For the text-containing cell, return its midpoint in [x, y] coordinate format. 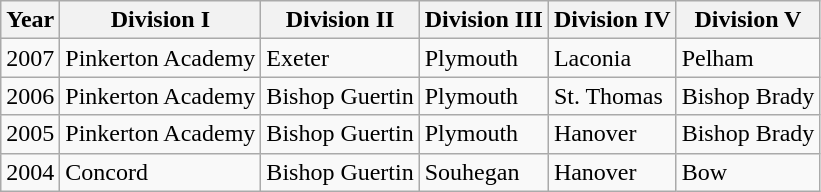
Year [30, 20]
2004 [30, 172]
Exeter [340, 58]
2007 [30, 58]
Division V [748, 20]
Souhegan [484, 172]
Concord [160, 172]
2005 [30, 134]
Pelham [748, 58]
Division II [340, 20]
2006 [30, 96]
Division III [484, 20]
Laconia [612, 58]
Division I [160, 20]
St. Thomas [612, 96]
Division IV [612, 20]
Bow [748, 172]
